Extract the [X, Y] coordinate from the center of the cell holding the provided text.  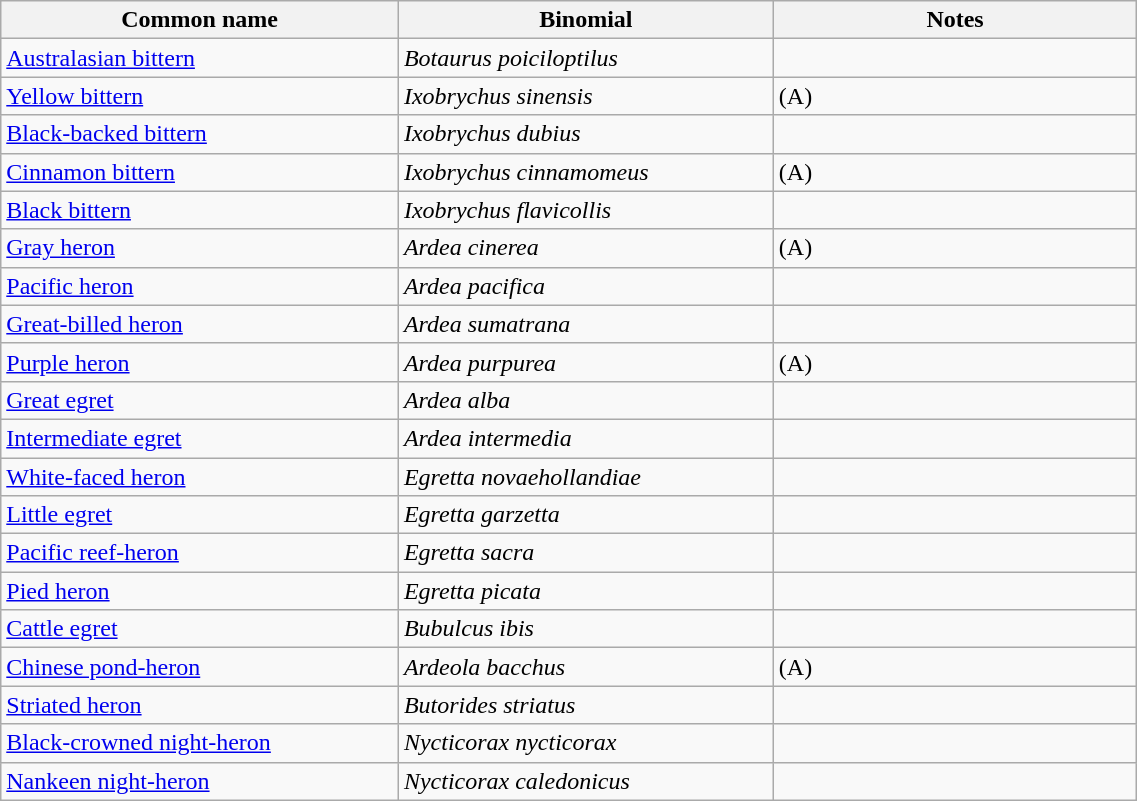
Pied heron [200, 591]
Cattle egret [200, 629]
Egretta picata [586, 591]
Australasian bittern [200, 58]
Egretta garzetta [586, 515]
Binomial [586, 20]
Great egret [200, 400]
Ixobrychus sinensis [586, 96]
Nycticorax nycticorax [586, 743]
Pacific reef-heron [200, 553]
White-faced heron [200, 477]
Ixobrychus flavicollis [586, 210]
Ardea intermedia [586, 438]
Bubulcus ibis [586, 629]
Cinnamon bittern [200, 172]
Ardea purpurea [586, 362]
Botaurus poiciloptilus [586, 58]
Striated heron [200, 705]
Ardeola bacchus [586, 667]
Intermediate egret [200, 438]
Yellow bittern [200, 96]
Nankeen night-heron [200, 781]
Black-crowned night-heron [200, 743]
Black-backed bittern [200, 134]
Ixobrychus cinnamomeus [586, 172]
Great-billed heron [200, 324]
Egretta novaehollandiae [586, 477]
Ardea cinerea [586, 248]
Nycticorax caledonicus [586, 781]
Gray heron [200, 248]
Butorides striatus [586, 705]
Ardea pacifica [586, 286]
Ardea alba [586, 400]
Ardea sumatrana [586, 324]
Purple heron [200, 362]
Black bittern [200, 210]
Ixobrychus dubius [586, 134]
Chinese pond-heron [200, 667]
Pacific heron [200, 286]
Notes [955, 20]
Common name [200, 20]
Little egret [200, 515]
Egretta sacra [586, 553]
